Extract the (x, y) coordinate from the center of the cell holding the provided text.  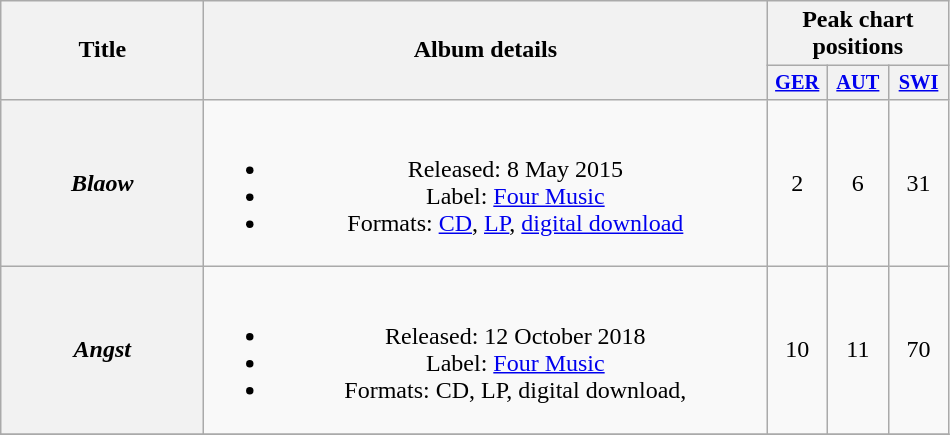
GER (798, 83)
Album details (486, 50)
11 (858, 350)
Title (102, 50)
31 (918, 182)
AUT (858, 83)
6 (858, 182)
Released: 12 October 2018Label: Four MusicFormats: CD, LP, digital download, (486, 350)
2 (798, 182)
SWI (918, 83)
Angst (102, 350)
Released: 8 May 2015Label: Four MusicFormats: CD, LP, digital download (486, 182)
Blaow (102, 182)
Peak chart positions (858, 34)
10 (798, 350)
70 (918, 350)
